Search for the cell housing the specified text and yield its [X, Y] center coordinate. 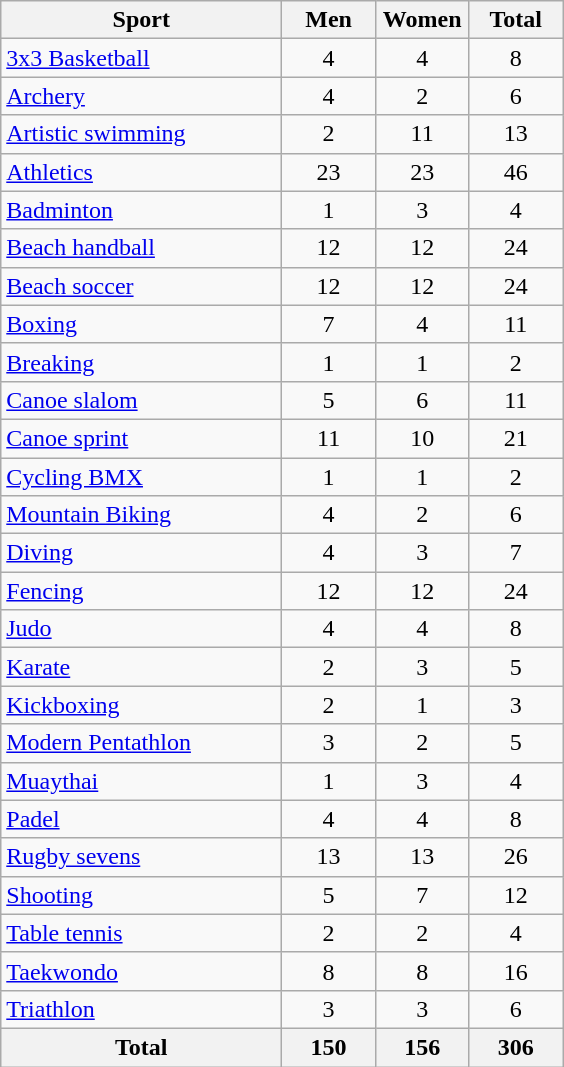
306 [516, 1047]
Modern Pentathlon [142, 743]
26 [516, 857]
46 [516, 172]
Women [422, 20]
21 [516, 438]
156 [422, 1047]
Beach soccer [142, 286]
10 [422, 438]
Padel [142, 819]
3x3 Basketball [142, 58]
Triathlon [142, 1009]
Artistic swimming [142, 134]
Fencing [142, 591]
16 [516, 971]
Muaythai [142, 781]
Karate [142, 667]
Judo [142, 629]
Canoe slalom [142, 400]
150 [329, 1047]
Rugby sevens [142, 857]
Men [329, 20]
Badminton [142, 210]
Boxing [142, 324]
Canoe sprint [142, 438]
Taekwondo [142, 971]
Athletics [142, 172]
Cycling BMX [142, 477]
Beach handball [142, 248]
Sport [142, 20]
Shooting [142, 895]
Kickboxing [142, 705]
Breaking [142, 362]
Table tennis [142, 933]
Archery [142, 96]
Mountain Biking [142, 515]
Diving [142, 553]
